Detect which cell encompasses the target text, then output its (x, y) center coordinate. 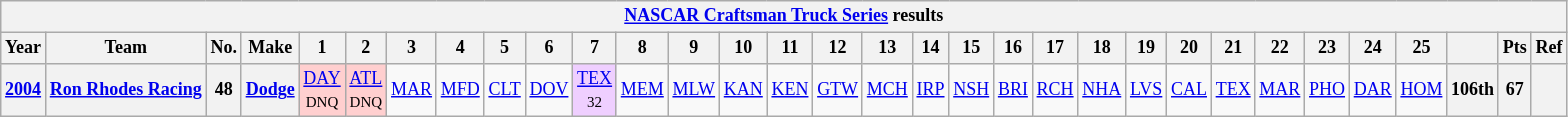
15 (972, 48)
MEM (642, 90)
11 (790, 48)
8 (642, 48)
TEX (1233, 90)
MCH (887, 90)
IRP (930, 90)
TEX32 (595, 90)
KEN (790, 90)
22 (1280, 48)
GTW (838, 90)
HOM (1422, 90)
1 (322, 48)
BRI (1014, 90)
ATLDNQ (366, 90)
Make (270, 48)
No. (224, 48)
6 (549, 48)
4 (460, 48)
DOV (549, 90)
9 (694, 48)
48 (224, 90)
MFD (460, 90)
NSH (972, 90)
Dodge (270, 90)
2004 (24, 90)
5 (504, 48)
Ron Rhodes Racing (126, 90)
CAL (1190, 90)
DAR (1372, 90)
Ref (1549, 48)
NASCAR Craftsman Truck Series results (784, 16)
19 (1146, 48)
21 (1233, 48)
10 (743, 48)
16 (1014, 48)
24 (1372, 48)
KAN (743, 90)
RCH (1055, 90)
PHO (1328, 90)
14 (930, 48)
17 (1055, 48)
13 (887, 48)
Pts (1514, 48)
NHA (1102, 90)
7 (595, 48)
LVS (1146, 90)
3 (412, 48)
67 (1514, 90)
2 (366, 48)
Team (126, 48)
CLT (504, 90)
106th (1473, 90)
12 (838, 48)
25 (1422, 48)
Year (24, 48)
MLW (694, 90)
23 (1328, 48)
DAYDNQ (322, 90)
20 (1190, 48)
18 (1102, 48)
